Locate the cell with the specified text and output its [X, Y] center coordinate. 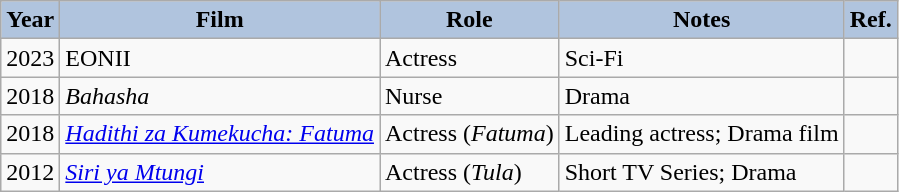
EONII [220, 58]
2012 [30, 172]
Actress (Fatuma) [470, 134]
Role [470, 20]
Bahasha [220, 96]
Sci-Fi [702, 58]
Year [30, 20]
2023 [30, 58]
Leading actress; Drama film [702, 134]
Actress [470, 58]
Drama [702, 96]
Actress (Tula) [470, 172]
Siri ya Mtungi [220, 172]
Nurse [470, 96]
Film [220, 20]
Notes [702, 20]
Short TV Series; Drama [702, 172]
Ref. [870, 20]
Hadithi za Kumekucha: Fatuma [220, 134]
